Provide the [X, Y] coordinate of the cell's center where the given text is located.  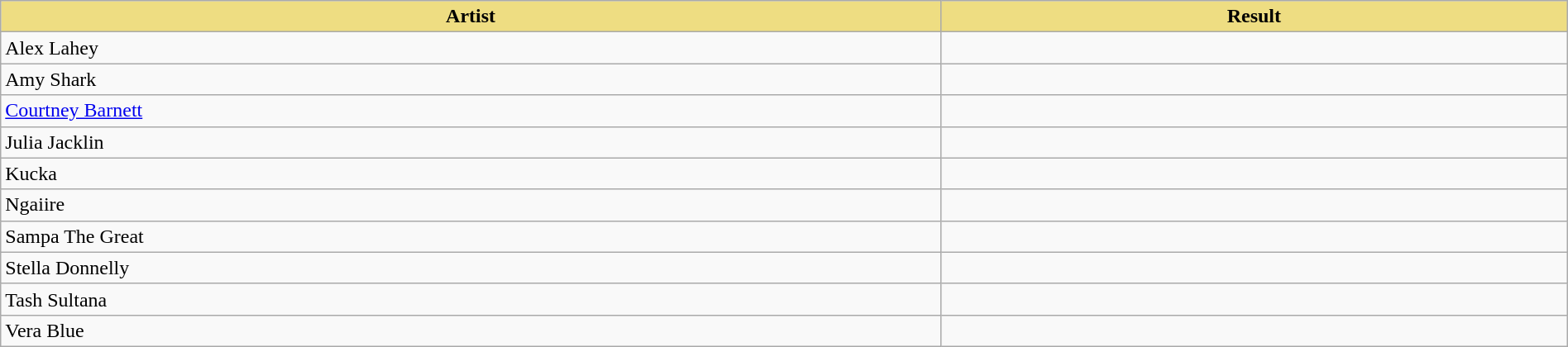
Kucka [471, 173]
Result [1254, 17]
Courtney Barnett [471, 111]
Vera Blue [471, 330]
Julia Jacklin [471, 142]
Ngaiire [471, 205]
Alex Lahey [471, 48]
Artist [471, 17]
Tash Sultana [471, 299]
Amy Shark [471, 79]
Stella Donnelly [471, 268]
Sampa The Great [471, 236]
